From the cell containing the given text, extract its center point as (x, y) coordinate. 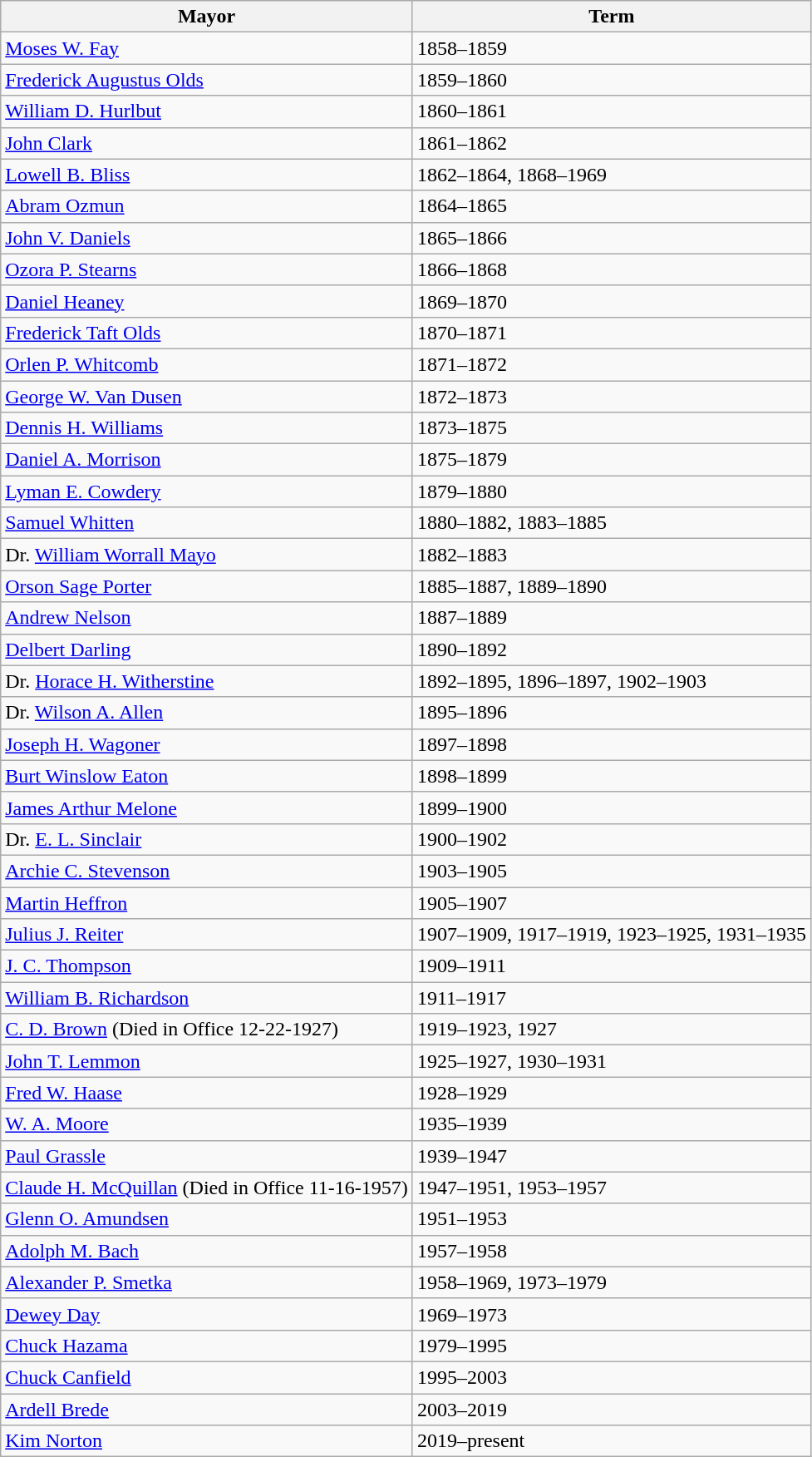
William D. Hurlbut (207, 111)
1875–1879 (612, 460)
1905–1907 (612, 902)
1879–1880 (612, 491)
1887–1889 (612, 618)
Dr. William Worrall Mayo (207, 555)
Martin Heffron (207, 902)
Adolph M. Bach (207, 1251)
Glenn O. Amundsen (207, 1219)
1900–1902 (612, 839)
1866–1868 (612, 269)
Samuel Whitten (207, 523)
Joseph H. Wagoner (207, 744)
John V. Daniels (207, 238)
Andrew Nelson (207, 618)
1947–1951, 1953–1957 (612, 1188)
Orson Sage Porter (207, 586)
Chuck Hazama (207, 1346)
Burt Winslow Eaton (207, 776)
1951–1953 (612, 1219)
Dr. E. L. Sinclair (207, 839)
Abram Ozmun (207, 206)
1869–1870 (612, 301)
1864–1865 (612, 206)
Julius J. Reiter (207, 935)
John Clark (207, 143)
Moses W. Fay (207, 48)
Ozora P. Stearns (207, 269)
Chuck Canfield (207, 1377)
Alexander P. Smetka (207, 1282)
Dewey Day (207, 1314)
1872–1873 (612, 397)
1898–1899 (612, 776)
John T. Lemmon (207, 1061)
2003–2019 (612, 1410)
W. A. Moore (207, 1124)
2019–present (612, 1441)
1995–2003 (612, 1377)
Lowell B. Bliss (207, 175)
Ardell Brede (207, 1410)
1890–1892 (612, 649)
1958–1969, 1973–1979 (612, 1282)
1907–1909, 1917–1919, 1923–1925, 1931–1935 (612, 935)
1882–1883 (612, 555)
Term (612, 17)
Delbert Darling (207, 649)
Kim Norton (207, 1441)
Lyman E. Cowdery (207, 491)
C. D. Brown (Died in Office 12-22-1927) (207, 1030)
1885–1887, 1889–1890 (612, 586)
Archie C. Stevenson (207, 871)
Paul Grassle (207, 1156)
1957–1958 (612, 1251)
Mayor (207, 17)
1935–1939 (612, 1124)
Frederick Augustus Olds (207, 80)
1859–1860 (612, 80)
Frederick Taft Olds (207, 333)
1861–1862 (612, 143)
1911–1917 (612, 998)
1928–1929 (612, 1093)
1979–1995 (612, 1346)
Fred W. Haase (207, 1093)
Daniel Heaney (207, 301)
1870–1871 (612, 333)
Dennis H. Williams (207, 428)
Claude H. McQuillan (Died in Office 11-16-1957) (207, 1188)
Dr. Horace H. Witherstine (207, 681)
1903–1905 (612, 871)
1892–1895, 1896–1897, 1902–1903 (612, 681)
1871–1872 (612, 364)
1925–1927, 1930–1931 (612, 1061)
1897–1898 (612, 744)
1860–1861 (612, 111)
J. C. Thompson (207, 966)
1858–1859 (612, 48)
1939–1947 (612, 1156)
1899–1900 (612, 808)
Dr. Wilson A. Allen (207, 713)
1880–1882, 1883–1885 (612, 523)
1862–1864, 1868–1969 (612, 175)
George W. Van Dusen (207, 397)
William B. Richardson (207, 998)
1865–1866 (612, 238)
1919–1923, 1927 (612, 1030)
1895–1896 (612, 713)
James Arthur Melone (207, 808)
1909–1911 (612, 966)
Daniel A. Morrison (207, 460)
Orlen P. Whitcomb (207, 364)
1969–1973 (612, 1314)
1873–1875 (612, 428)
